Scan for the cell matching the given text and deliver its [X, Y] coordinate at center. 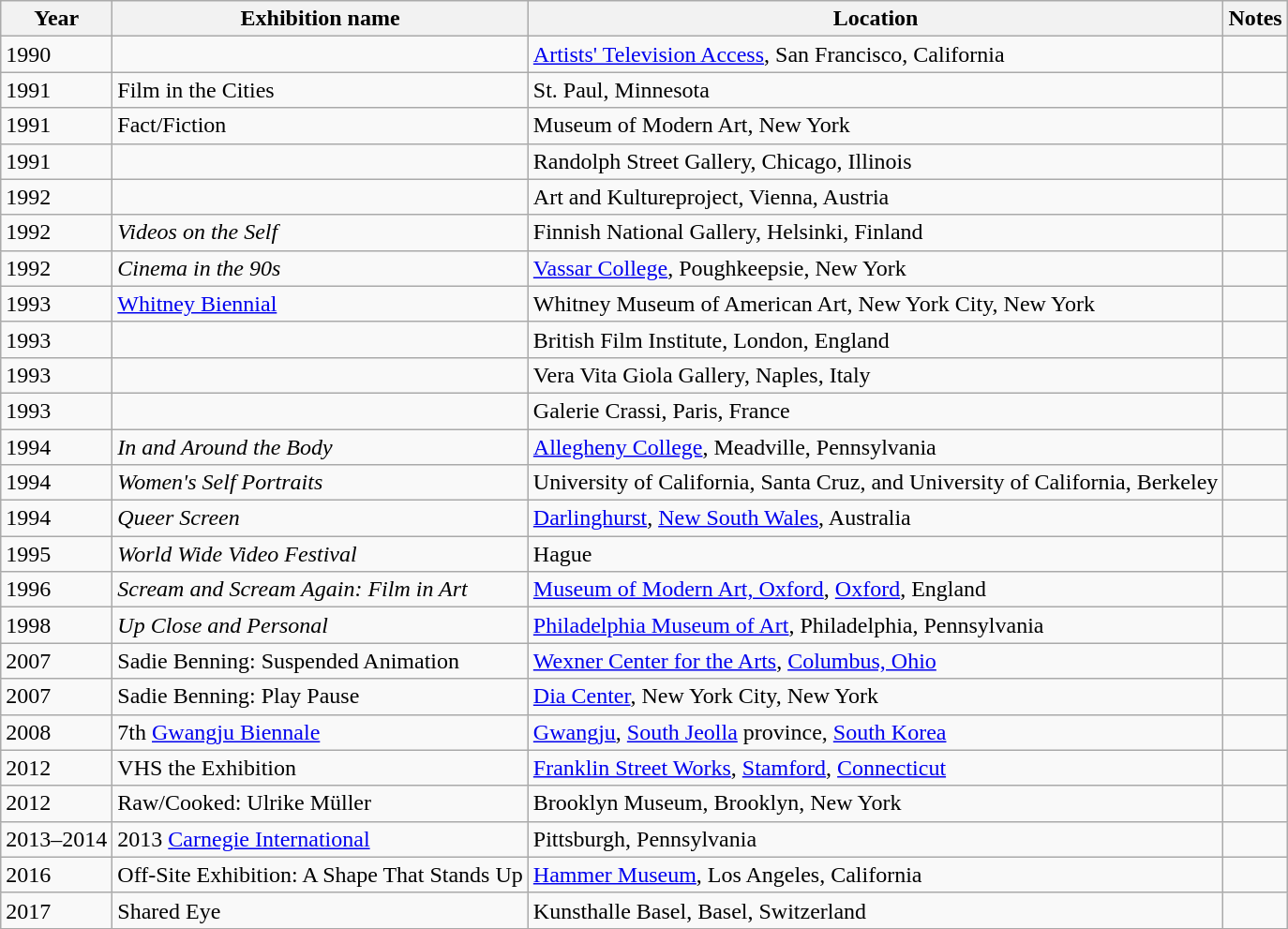
2017 [56, 910]
Allegheny College, Meadville, Pennsylvania [876, 447]
Videos on the Self [321, 232]
Museum of Modern Art, Oxford, Oxford, England [876, 590]
Vera Vita Giola Gallery, Naples, Italy [876, 375]
2013 Carnegie International [321, 839]
Women's Self Portraits [321, 483]
Finnish National Gallery, Helsinki, Finland [876, 232]
1996 [56, 590]
Location [876, 19]
Gwangju, South Jeolla province, South Korea [876, 732]
Off-Site Exhibition: A Shape That Stands Up [321, 875]
1998 [56, 625]
Artists' Television Access, San Francisco, California [876, 54]
University of California, Santa Cruz, and University of California, Berkeley [876, 483]
Brooklyn Museum, Brooklyn, New York [876, 803]
Museum of Modern Art, New York [876, 126]
St. Paul, Minnesota [876, 90]
Darlinghurst, New South Wales, Australia [876, 518]
Whitney Biennial [321, 304]
Film in the Cities [321, 90]
Exhibition name [321, 19]
British Film Institute, London, England [876, 339]
Cinema in the 90s [321, 268]
Hammer Museum, Los Angeles, California [876, 875]
Sadie Benning: Suspended Animation [321, 661]
Scream and Scream Again: Film in Art [321, 590]
VHS the Exhibition [321, 768]
Franklin Street Works, Stamford, Connecticut [876, 768]
Year [56, 19]
Art and Kultureproject, Vienna, Austria [876, 197]
1990 [56, 54]
Whitney Museum of American Art, New York City, New York [876, 304]
Randolph Street Gallery, Chicago, Illinois [876, 161]
Hague [876, 554]
Kunsthalle Basel, Basel, Switzerland [876, 910]
Raw/Cooked: Ulrike Müller [321, 803]
2016 [56, 875]
Up Close and Personal [321, 625]
2013–2014 [56, 839]
Galerie Crassi, Paris, France [876, 411]
7th Gwangju Biennale [321, 732]
In and Around the Body [321, 447]
Shared Eye [321, 910]
Sadie Benning: Play Pause [321, 697]
2008 [56, 732]
Pittsburgh, Pennsylvania [876, 839]
World Wide Video Festival [321, 554]
Philadelphia Museum of Art, Philadelphia, Pennsylvania [876, 625]
Vassar College, Poughkeepsie, New York [876, 268]
Wexner Center for the Arts, Columbus, Ohio [876, 661]
Dia Center, New York City, New York [876, 697]
1995 [56, 554]
Notes [1255, 19]
Fact/Fiction [321, 126]
Queer Screen [321, 518]
